Provide the (X, Y) coordinate of the cell's center where the given text is located.  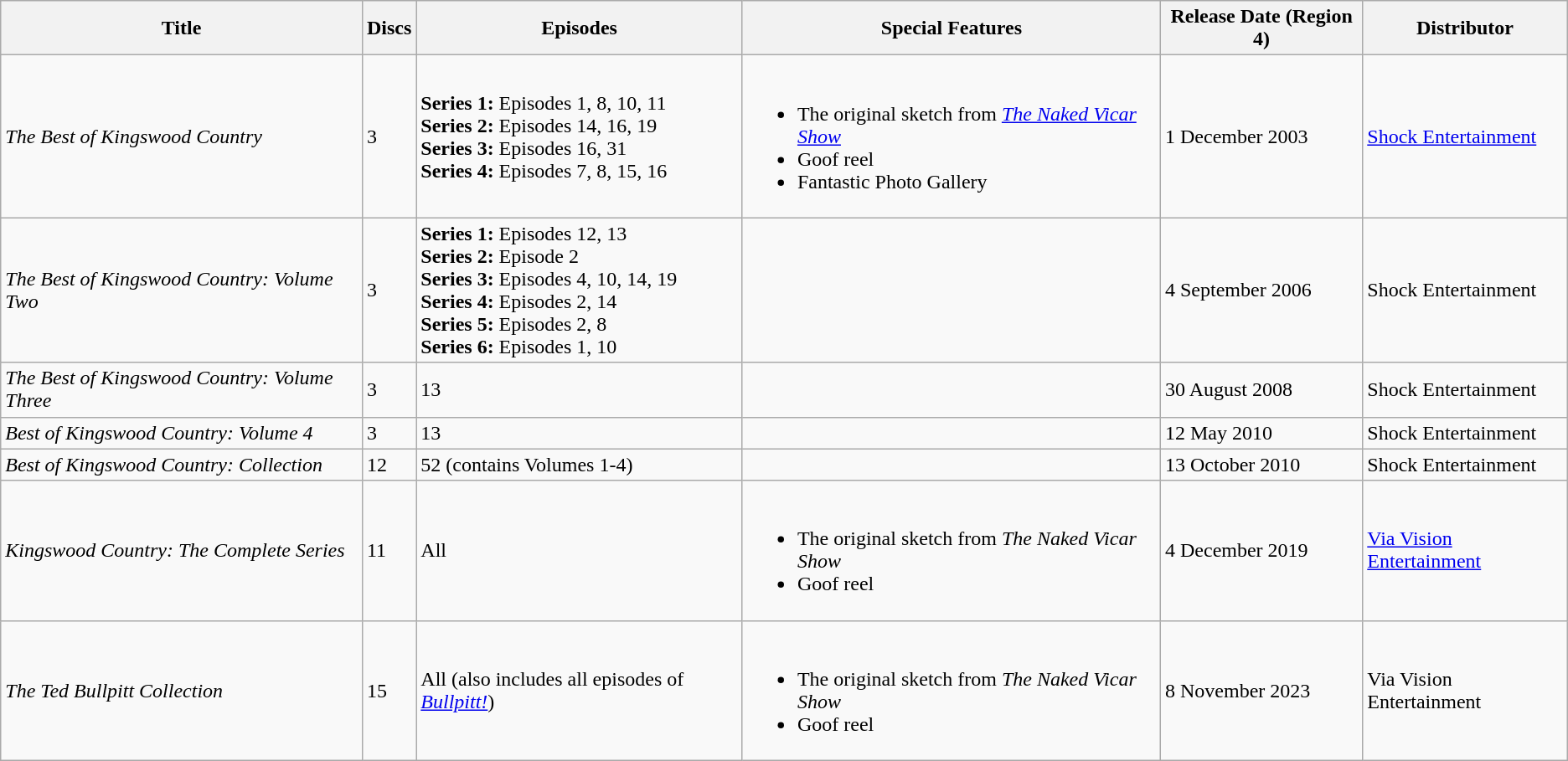
4 December 2019 (1261, 551)
All (also includes all episodes of Bullpitt!) (580, 690)
15 (389, 690)
The original sketch from The Naked Vicar ShowGoof reelFantastic Photo Gallery (952, 136)
Kingswood Country: The Complete Series (182, 551)
Title (182, 28)
Special Features (952, 28)
Release Date (Region 4) (1261, 28)
13 October 2010 (1261, 465)
52 (contains Volumes 1-4) (580, 465)
Episodes (580, 28)
30 August 2008 (1261, 390)
4 September 2006 (1261, 290)
All (580, 551)
The Ted Bullpitt Collection (182, 690)
The Best of Kingswood Country: Volume Three (182, 390)
The Best of Kingswood Country: Volume Two (182, 290)
11 (389, 551)
Best of Kingswood Country: Collection (182, 465)
Best of Kingswood Country: Volume 4 (182, 433)
Discs (389, 28)
Series 1: Episodes 1, 8, 10, 11Series 2: Episodes 14, 16, 19Series 3: Episodes 16, 31Series 4: Episodes 7, 8, 15, 16 (580, 136)
12 May 2010 (1261, 433)
8 November 2023 (1261, 690)
The Best of Kingswood Country (182, 136)
Series 1: Episodes 12, 13Series 2: Episode 2Series 3: Episodes 4, 10, 14, 19Series 4: Episodes 2, 14Series 5: Episodes 2, 8Series 6: Episodes 1, 10 (580, 290)
1 December 2003 (1261, 136)
Distributor (1465, 28)
12 (389, 465)
